Return the (X, Y) coordinate for the center point of the cell that contains the specified text.  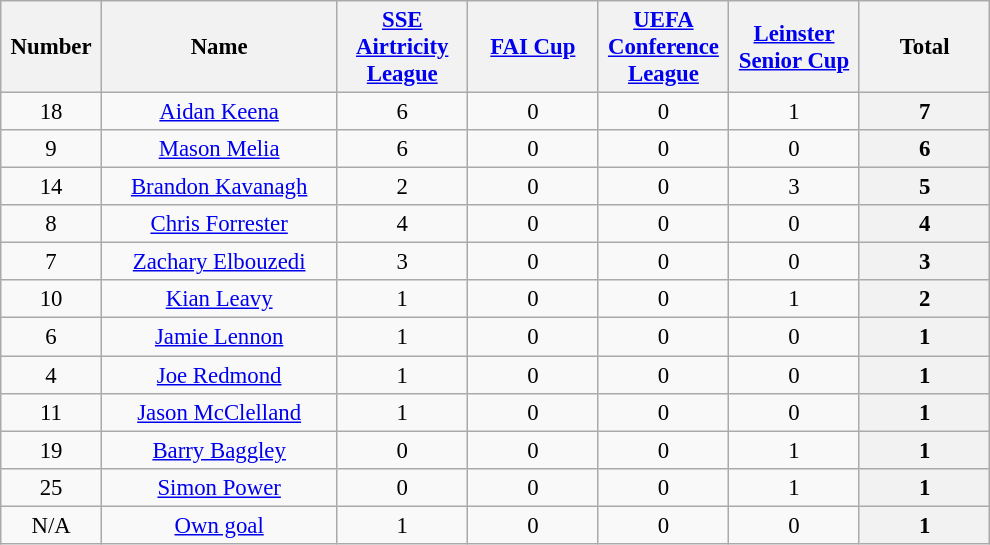
Jason McClelland (219, 412)
Number (52, 47)
N/A (52, 525)
SSE Airtricity League (402, 47)
Name (219, 47)
Simon Power (219, 487)
Joe Redmond (219, 375)
Brandon Kavanagh (219, 187)
18 (52, 112)
Zachary Elbouzedi (219, 262)
Barry Baggley (219, 450)
Mason Melia (219, 149)
14 (52, 187)
10 (52, 299)
25 (52, 487)
Jamie Lennon (219, 337)
8 (52, 224)
Kian Leavy (219, 299)
Aidan Keena (219, 112)
9 (52, 149)
5 (924, 187)
FAI Cup (534, 47)
UEFA Conference League (664, 47)
11 (52, 412)
19 (52, 450)
Chris Forrester (219, 224)
Own goal (219, 525)
Total (924, 47)
Leinster Senior Cup (794, 47)
